Locate the cell with the specified text and output its (x, y) center coordinate. 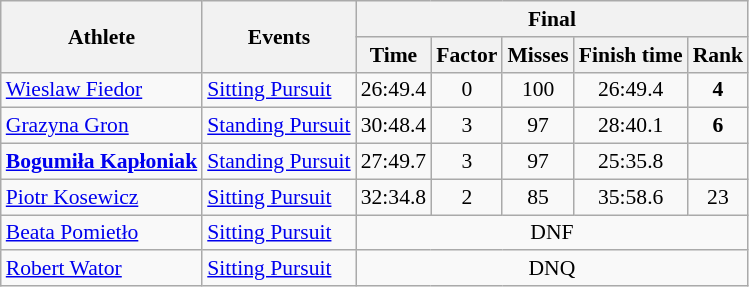
23 (718, 197)
Grazyna Gron (102, 126)
Piotr Kosewicz (102, 197)
85 (538, 197)
Beata Pomietło (102, 233)
Robert Wator (102, 269)
27:49.7 (394, 162)
Misses (538, 55)
2 (466, 197)
Athlete (102, 36)
Final (552, 19)
Finish time (631, 55)
30:48.4 (394, 126)
Rank (718, 55)
0 (466, 90)
35:58.6 (631, 197)
DNQ (552, 269)
Time (394, 55)
Bogumiła Kapłoniak (102, 162)
4 (718, 90)
100 (538, 90)
6 (718, 126)
25:35.8 (631, 162)
DNF (552, 233)
32:34.8 (394, 197)
Factor (466, 55)
Wieslaw Fiedor (102, 90)
Events (278, 36)
28:40.1 (631, 126)
